Determine the [X, Y] coordinate at the center of the cell enclosing the given text.  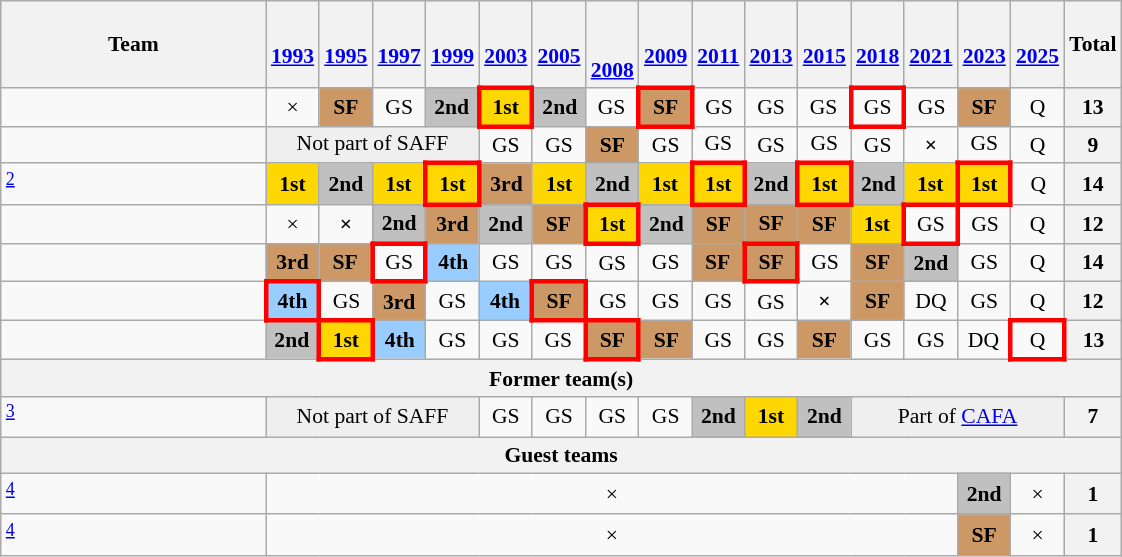
Former team(s) [562, 378]
Guest teams [562, 456]
1995 [346, 44]
2008 [612, 44]
2005 [558, 44]
1997 [398, 44]
2011 [718, 44]
2013 [770, 44]
2015 [824, 44]
2025 [1038, 44]
Team [134, 44]
2009 [666, 44]
7 [1092, 416]
2021 [930, 44]
2023 [984, 44]
Part of CAFA [958, 416]
9 [1092, 144]
1999 [452, 44]
3 [134, 416]
2003 [506, 44]
2018 [878, 44]
Total [1092, 44]
1993 [292, 44]
2 [134, 184]
